Find where the given text appears and provide that cell's center as (X, Y) coordinate. 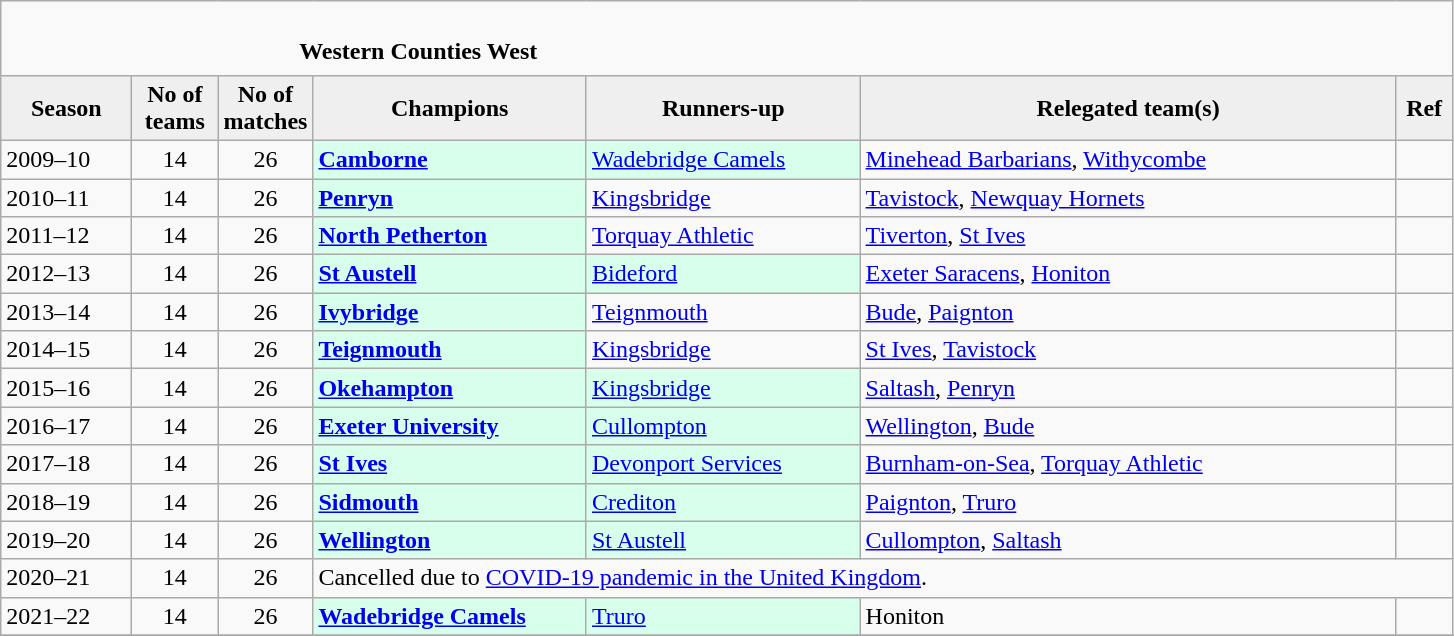
Exeter Saracens, Honiton (1128, 274)
2015–16 (66, 388)
Champions (450, 108)
Ivybridge (450, 312)
2020–21 (66, 578)
Cullompton (723, 426)
Saltash, Penryn (1128, 388)
2013–14 (66, 312)
No of teams (175, 108)
Relegated team(s) (1128, 108)
2012–13 (66, 274)
Okehampton (450, 388)
Exeter University (450, 426)
Ref (1424, 108)
Burnham-on-Sea, Torquay Athletic (1128, 464)
Tiverton, St Ives (1128, 236)
2018–19 (66, 502)
2019–20 (66, 540)
2009–10 (66, 159)
Camborne (450, 159)
Bude, Paignton (1128, 312)
2016–17 (66, 426)
Honiton (1128, 616)
2011–12 (66, 236)
Cullompton, Saltash (1128, 540)
Cancelled due to COVID-19 pandemic in the United Kingdom. (882, 578)
2010–11 (66, 197)
Sidmouth (450, 502)
Season (66, 108)
2017–18 (66, 464)
2014–15 (66, 350)
Penryn (450, 197)
Runners-up (723, 108)
Bideford (723, 274)
Minehead Barbarians, Withycombe (1128, 159)
Tavistock, Newquay Hornets (1128, 197)
Paignton, Truro (1128, 502)
North Petherton (450, 236)
Truro (723, 616)
Crediton (723, 502)
St Ives (450, 464)
No of matches (266, 108)
St Ives, Tavistock (1128, 350)
Wellington, Bude (1128, 426)
Wellington (450, 540)
Torquay Athletic (723, 236)
Devonport Services (723, 464)
2021–22 (66, 616)
